Pinpoint the cell where the given text exists, returning its (X, Y) midpoint coordinate. 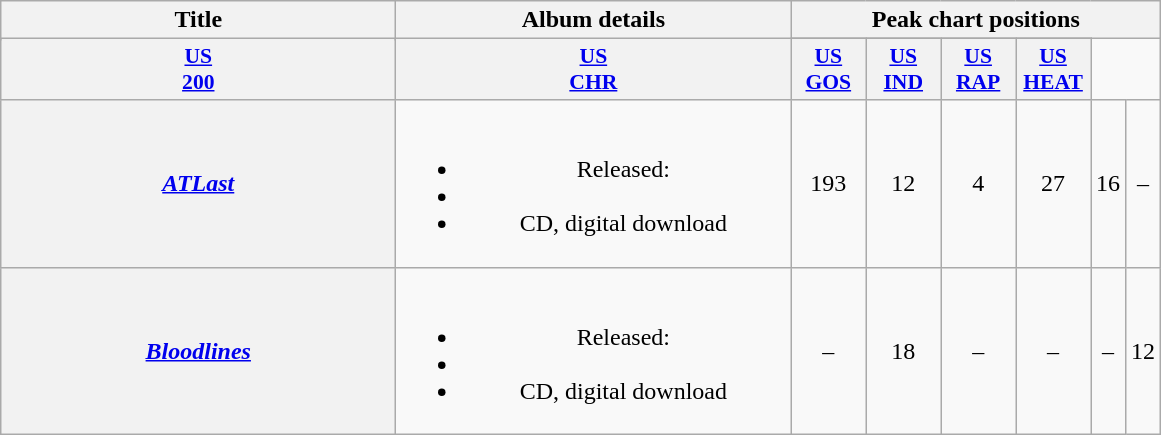
USRAP (978, 70)
USCHR (594, 70)
USIND (904, 70)
USHEAT (1054, 70)
27 (1054, 184)
16 (1108, 184)
193 (828, 184)
Bloodlines (198, 350)
Peak chart positions (976, 20)
Album details (594, 20)
Title (198, 20)
US200 (198, 70)
4 (978, 184)
18 (904, 350)
ATLast (198, 184)
USGOS (828, 70)
